From the cell containing the given text, extract its center point as (X, Y) coordinate. 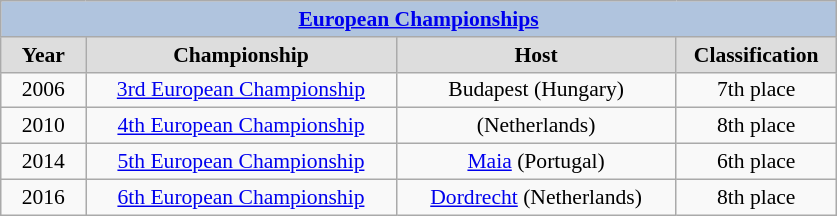
4th European Championship (241, 126)
2014 (44, 162)
Maia (Portugal) (536, 162)
Budapest (Hungary) (536, 90)
5th European Championship (241, 162)
Host (536, 55)
Year (44, 55)
7th place (756, 90)
Dordrecht (Netherlands) (536, 197)
(Netherlands) (536, 126)
European Championships (419, 19)
Classification (756, 55)
2010 (44, 126)
2016 (44, 197)
6th European Championship (241, 197)
2006 (44, 90)
3rd European Championship (241, 90)
Championship (241, 55)
6th place (756, 162)
